Return [x, y] of the center of cell containing provided text 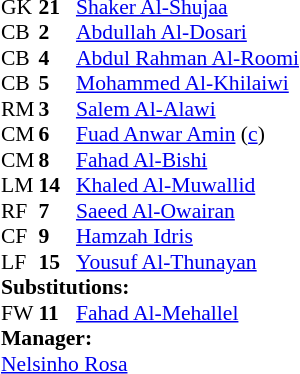
Fahad Al-Mehallel [188, 313]
Abdullah Al-Dosari [188, 33]
CF [20, 237]
4 [57, 58]
Saeed Al-Owairan [188, 211]
2 [57, 33]
Manager: [150, 339]
8 [57, 160]
5 [57, 83]
14 [57, 185]
Fuad Anwar Amin (c) [188, 135]
Substitutions: [150, 287]
Salem Al-Alawi [188, 109]
Abdul Rahman Al-Roomi [188, 58]
3 [57, 109]
LM [20, 185]
Mohammed Al-Khilaiwi [188, 83]
Fahad Al-Bishi [188, 160]
RF [20, 211]
LF [20, 262]
11 [57, 313]
7 [57, 211]
9 [57, 237]
FW [20, 313]
6 [57, 135]
Yousuf Al-Thunayan [188, 262]
RM [20, 109]
Hamzah Idris [188, 237]
Khaled Al-Muwallid [188, 185]
15 [57, 262]
